Search for the cell housing the specified text and yield its (X, Y) center coordinate. 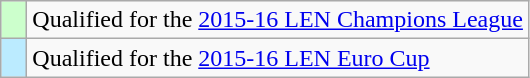
Qualified for the 2015-16 LEN Champions League (278, 20)
Qualified for the 2015-16 LEN Euro Cup (278, 58)
